Detect which cell encompasses the target text, then output its (x, y) center coordinate. 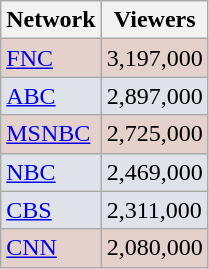
2,080,000 (154, 248)
CBS (51, 210)
2,897,000 (154, 96)
3,197,000 (154, 58)
FNC (51, 58)
2,725,000 (154, 134)
NBC (51, 172)
CNN (51, 248)
ABC (51, 96)
Network (51, 20)
MSNBC (51, 134)
2,311,000 (154, 210)
Viewers (154, 20)
2,469,000 (154, 172)
